Locate the cell with the specified text and output its (X, Y) center coordinate. 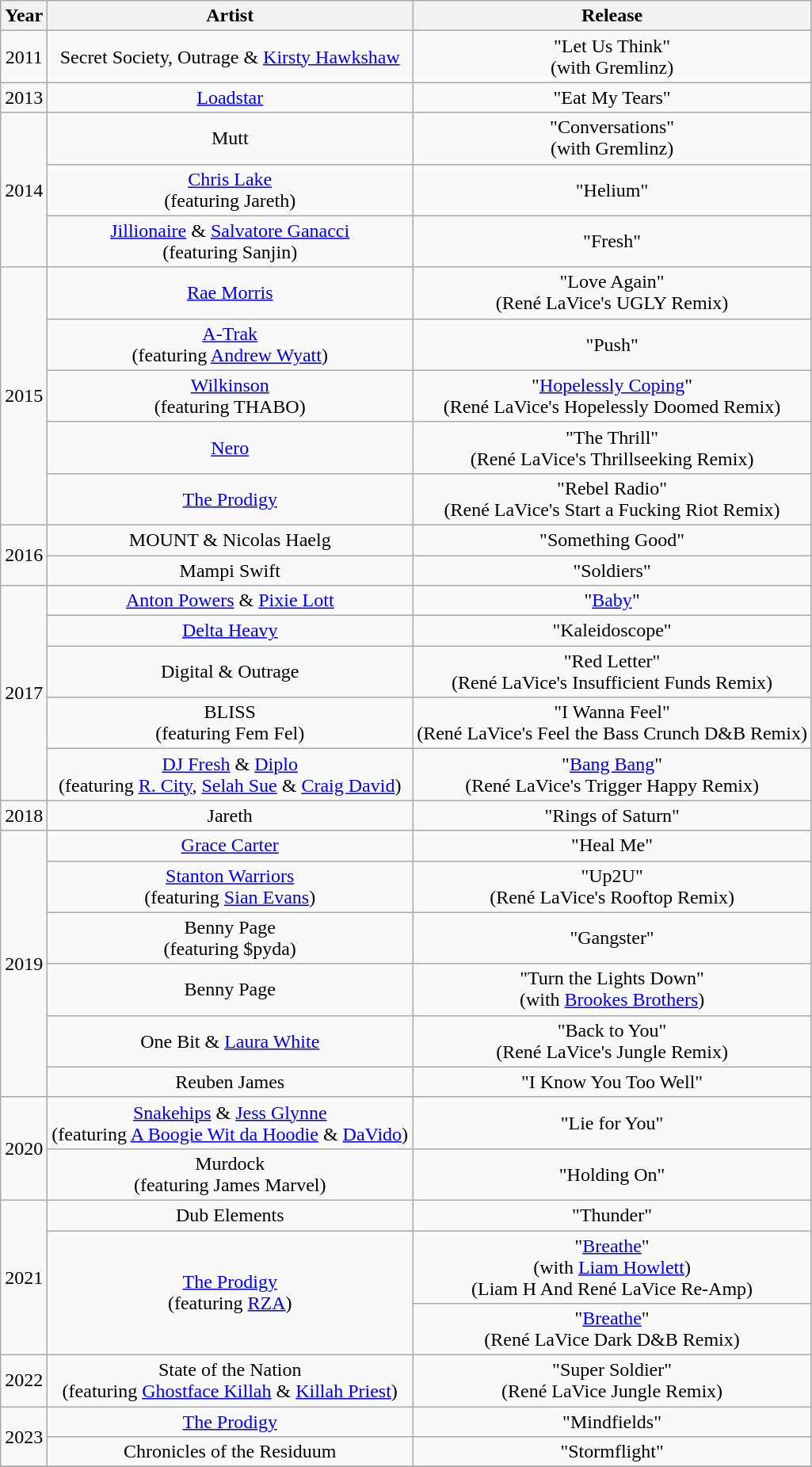
"Turn the Lights Down" (with Brookes Brothers) (612, 989)
"Breathe" (René LaVice Dark D&B Remix) (612, 1330)
Benny Page (230, 989)
Grace Carter (230, 846)
"Rebel Radio" (René LaVice's Start a Fucking Riot Remix) (612, 499)
Jareth (230, 816)
"Soldiers" (612, 570)
Secret Society, Outrage & Kirsty Hawkshaw (230, 57)
"Push" (612, 344)
2019 (24, 964)
Murdock (featuring James Marvel) (230, 1175)
Reuben James (230, 1082)
"Fresh" (612, 241)
"Gangster" (612, 938)
Jillionaire & Salvatore Ganacci (featuring Sanjin) (230, 241)
"Lie for You" (612, 1122)
Loadstar (230, 97)
"Let Us Think" (with Gremlinz) (612, 57)
"Hopelessly Coping" (René LaVice's Hopelessly Doomed Remix) (612, 396)
Year (24, 16)
Benny Page (featuring $pyda) (230, 938)
A-Trak (featuring Andrew Wyatt) (230, 344)
BLISS (featuring Fem Fel) (230, 723)
Snakehips & Jess Glynne (featuring A Boogie Wit da Hoodie & DaVido) (230, 1122)
"Holding On" (612, 1175)
"Rings of Saturn" (612, 816)
"Eat My Tears" (612, 97)
One Bit & Laura White (230, 1041)
"Something Good" (612, 540)
"I Know You Too Well" (612, 1082)
2013 (24, 97)
"Helium" (612, 190)
2014 (24, 190)
"Conversations" (with Gremlinz) (612, 138)
Wilkinson (featuring THABO) (230, 396)
"The Thrill" (René LaVice's Thrillseeking Remix) (612, 447)
"Thunder" (612, 1215)
"Love Again" (René LaVice's UGLY Remix) (612, 293)
"Breathe" (with Liam Howlett) (Liam H And René LaVice Re-Amp) (612, 1266)
Anton Powers & Pixie Lott (230, 601)
MOUNT & Nicolas Haelg (230, 540)
Rae Morris (230, 293)
"Kaleidoscope" (612, 631)
Stanton Warriors (featuring Sian Evans) (230, 886)
"Heal Me" (612, 846)
"Super Soldier" (René LaVice Jungle Remix) (612, 1381)
"I Wanna Feel" (René LaVice's Feel the Bass Crunch D&B Remix) (612, 723)
Mampi Swift (230, 570)
Delta Heavy (230, 631)
2015 (24, 396)
Chris Lake (featuring Jareth) (230, 190)
Dub Elements (230, 1215)
2016 (24, 555)
"Bang Bang" (René LaVice's Trigger Happy Remix) (612, 775)
DJ Fresh & Diplo (featuring R. City, Selah Sue & Craig David) (230, 775)
Digital & Outrage (230, 672)
Release (612, 16)
State of the Nation (featuring Ghostface Killah & Killah Priest) (230, 1381)
"Up2U" (René LaVice's Rooftop Remix) (612, 886)
Artist (230, 16)
The Prodigy (featuring RZA) (230, 1292)
2023 (24, 1437)
2018 (24, 816)
"Baby" (612, 601)
Chronicles of the Residuum (230, 1452)
2011 (24, 57)
"Back to You" (René LaVice's Jungle Remix) (612, 1041)
2022 (24, 1381)
2020 (24, 1148)
"Stormflight" (612, 1452)
"Mindfields" (612, 1422)
Nero (230, 447)
Mutt (230, 138)
2017 (24, 693)
"Red Letter" (René LaVice's Insufficient Funds Remix) (612, 672)
2021 (24, 1278)
